Return the (x, y) coordinate for the center point of the cell that contains the specified text.  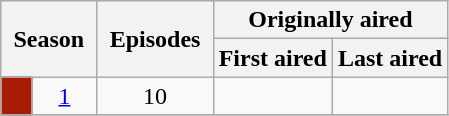
Last aired (390, 58)
Originally aired (330, 20)
Episodes (155, 39)
1 (64, 96)
Season (49, 39)
10 (155, 96)
First aired (272, 58)
